Extract the (x, y) coordinate from the center of the cell holding the provided text.  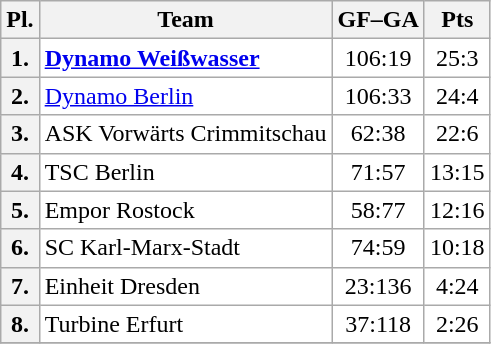
GF–GA (378, 20)
106:33 (378, 96)
2:26 (457, 324)
10:18 (457, 248)
Dynamo Berlin (186, 96)
74:59 (378, 248)
5. (20, 210)
Pts (457, 20)
13:15 (457, 172)
23:136 (378, 286)
2. (20, 96)
62:38 (378, 134)
4. (20, 172)
8. (20, 324)
3. (20, 134)
12:16 (457, 210)
37:118 (378, 324)
71:57 (378, 172)
106:19 (378, 58)
4:24 (457, 286)
58:77 (378, 210)
Pl. (20, 20)
Einheit Dresden (186, 286)
SC Karl-Marx-Stadt (186, 248)
Dynamo Weißwasser (186, 58)
Team (186, 20)
Empor Rostock (186, 210)
25:3 (457, 58)
7. (20, 286)
6. (20, 248)
Turbine Erfurt (186, 324)
22:6 (457, 134)
TSC Berlin (186, 172)
24:4 (457, 96)
ASK Vorwärts Crimmitschau (186, 134)
1. (20, 58)
